Identify which cell holds the provided text, then report its [x, y] central coordinate. 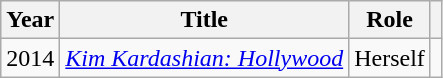
Herself [390, 58]
Title [204, 20]
Role [390, 20]
2014 [30, 58]
Year [30, 20]
Kim Kardashian: Hollywood [204, 58]
